Search for the cell housing the specified text and yield its [X, Y] center coordinate. 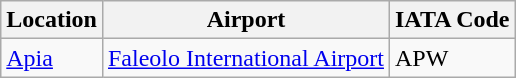
APW [452, 58]
IATA Code [452, 20]
Location [52, 20]
Faleolo International Airport [246, 58]
Apia [52, 58]
Airport [246, 20]
